Extract the [x, y] coordinate from the center of the cell holding the provided text.  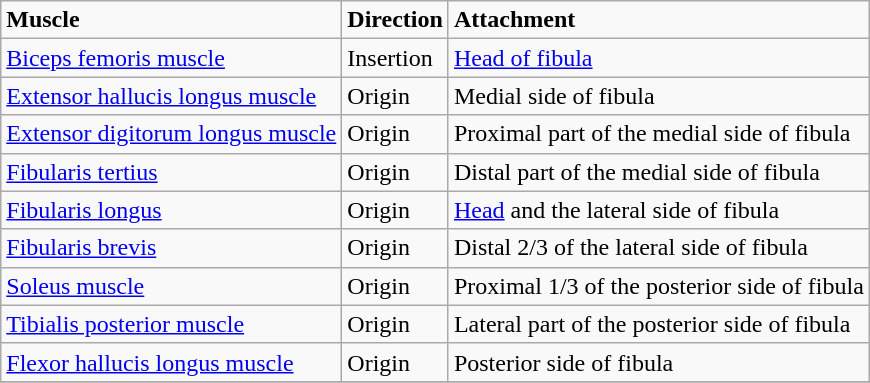
Distal 2/3 of the lateral side of fibula [658, 248]
Distal part of the medial side of fibula [658, 172]
Medial side of fibula [658, 96]
Proximal part of the medial side of fibula [658, 134]
Extensor hallucis longus muscle [172, 96]
Proximal 1/3 of the posterior side of fibula [658, 286]
Tibialis posterior muscle [172, 324]
Posterior side of fibula [658, 362]
Fibularis brevis [172, 248]
Head and the lateral side of fibula [658, 210]
Insertion [396, 58]
Muscle [172, 20]
Fibularis tertius [172, 172]
Extensor digitorum longus muscle [172, 134]
Fibularis longus [172, 210]
Biceps femoris muscle [172, 58]
Flexor hallucis longus muscle [172, 362]
Attachment [658, 20]
Lateral part of the posterior side of fibula [658, 324]
Head of fibula [658, 58]
Soleus muscle [172, 286]
Direction [396, 20]
